Locate the cell with the specified text and output its (x, y) center coordinate. 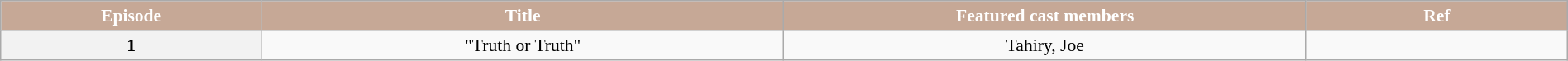
Featured cast members (1045, 16)
Tahiry, Joe (1045, 45)
1 (131, 45)
Ref (1437, 16)
Title (523, 16)
"Truth or Truth" (523, 45)
Episode (131, 16)
